Capture the cell that displays the provided text and extract its [X, Y] central coordinate. 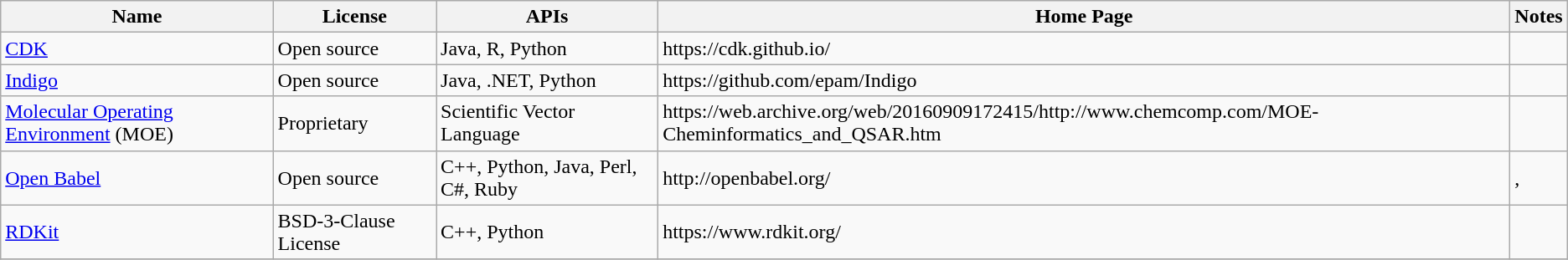
Molecular Operating Environment (MOE) [137, 124]
https://github.com/epam/Indigo [1084, 80]
https://cdk.github.io/ [1084, 48]
APIs [548, 17]
Java, .NET, Python [548, 80]
BSD-3-Clause License [355, 232]
Java, R, Python [548, 48]
C++, Python [548, 232]
Scientific Vector Language [548, 124]
https://web.archive.org/web/20160909172415/http://www.chemcomp.com/MOE-Cheminformatics_and_QSAR.htm [1084, 124]
Indigo [137, 80]
License [355, 17]
Name [137, 17]
CDK [137, 48]
Notes [1539, 17]
C++, Python, Java, Perl, C#, Ruby [548, 177]
https://www.rdkit.org/ [1084, 232]
Open Babel [137, 177]
RDKit [137, 232]
, [1539, 177]
http://openbabel.org/ [1084, 177]
Proprietary [355, 124]
Home Page [1084, 17]
